Provide the (x, y) coordinate of the cell's center where the given text is located.  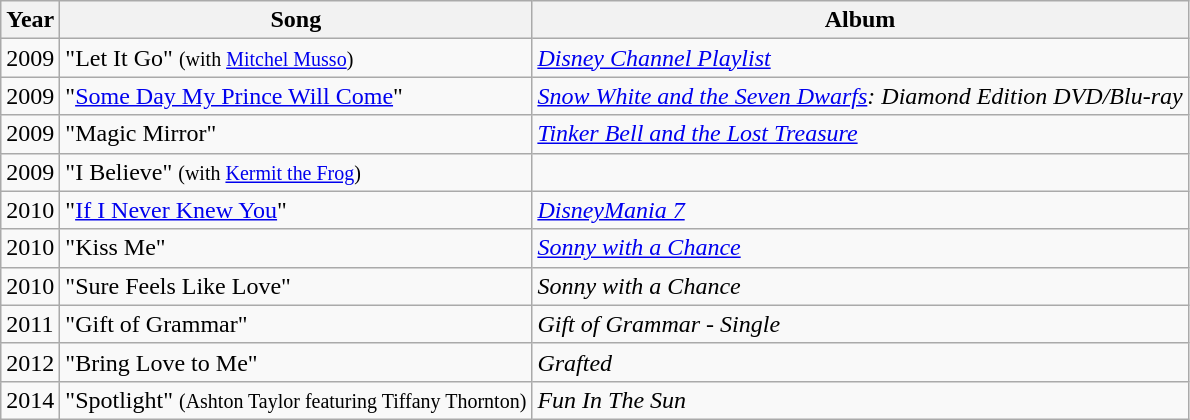
Fun In The Sun (860, 400)
2012 (30, 362)
Gift of Grammar - Single (860, 324)
2011 (30, 324)
Year (30, 20)
"Let It Go" (with Mitchel Musso) (296, 58)
2014 (30, 400)
Snow White and the Seven Dwarfs: Diamond Edition DVD/Blu-ray (860, 96)
"I Believe" (with Kermit the Frog) (296, 172)
Song (296, 20)
DisneyMania 7 (860, 210)
"Magic Mirror" (296, 134)
Grafted (860, 362)
"Gift of Grammar" (296, 324)
"Kiss Me" (296, 248)
Disney Channel Playlist (860, 58)
"Sure Feels Like Love" (296, 286)
"Bring Love to Me" (296, 362)
"Some Day My Prince Will Come" (296, 96)
"Spotlight" (Ashton Taylor featuring Tiffany Thornton) (296, 400)
Tinker Bell and the Lost Treasure (860, 134)
"If I Never Knew You" (296, 210)
Album (860, 20)
